Return [x, y] of the center of cell containing provided text 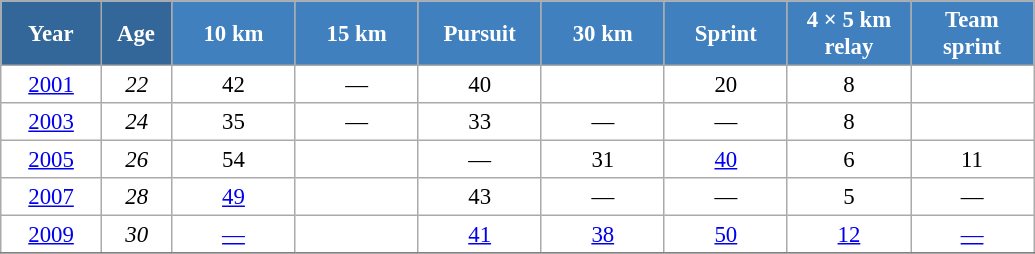
2009 [52, 235]
43 [480, 197]
20 [726, 85]
49 [234, 197]
33 [480, 122]
30 [136, 235]
Pursuit [480, 34]
11 [972, 160]
2005 [52, 160]
Sprint [726, 34]
50 [726, 235]
5 [848, 197]
2007 [52, 197]
15 km [356, 34]
31 [602, 160]
Year [52, 34]
2001 [52, 85]
12 [848, 235]
54 [234, 160]
26 [136, 160]
Team sprint [972, 34]
42 [234, 85]
Age [136, 34]
30 km [602, 34]
35 [234, 122]
28 [136, 197]
10 km [234, 34]
41 [480, 235]
6 [848, 160]
24 [136, 122]
38 [602, 235]
4 × 5 km relay [848, 34]
22 [136, 85]
2003 [52, 122]
